Find where the given text appears and provide that cell's center as (x, y) coordinate. 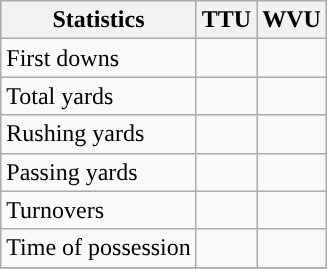
TTU (226, 20)
Total yards (99, 96)
Turnovers (99, 210)
Statistics (99, 20)
Time of possession (99, 248)
WVU (292, 20)
Rushing yards (99, 134)
Passing yards (99, 172)
First downs (99, 58)
